Search for the cell housing the specified text and yield its (X, Y) center coordinate. 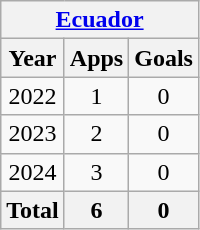
Year (33, 58)
Apps (96, 58)
Total (33, 210)
3 (96, 172)
2 (96, 134)
2023 (33, 134)
Goals (164, 58)
2022 (33, 96)
Ecuador (100, 20)
6 (96, 210)
1 (96, 96)
2024 (33, 172)
